Search for the cell housing the specified text and yield its (X, Y) center coordinate. 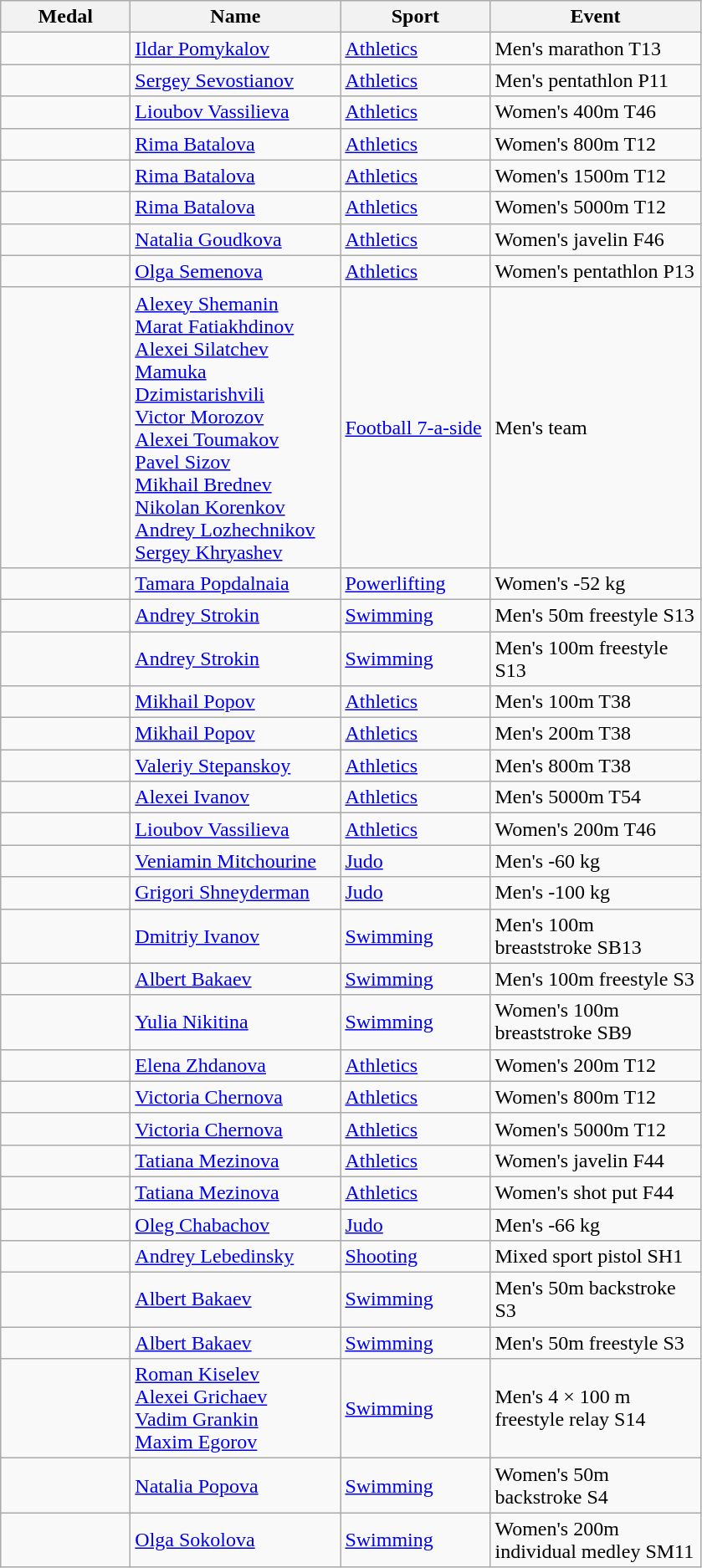
Women's 200m T12 (596, 1065)
Men's 100m freestyle S3 (596, 979)
Women's 400m T46 (596, 112)
Women's -52 kg (596, 583)
Men's 5000m T54 (596, 797)
Men's marathon T13 (596, 49)
Sport (415, 17)
Men's 200m T38 (596, 734)
Men's team (596, 427)
Natalia Goudkova (236, 239)
Roman Kiselev Alexei Grichaev Vadim Grankin Maxim Egorov (236, 1409)
Women's 200m individual medley SM11 (596, 1540)
Men's -66 kg (596, 1224)
Olga Sokolova (236, 1540)
Powerlifting (415, 583)
Tamara Popdalnaia (236, 583)
Valeriy Stepanskoy (236, 766)
Ildar Pomykalov (236, 49)
Men's 100m T38 (596, 702)
Grigori Shneyderman (236, 893)
Men's 50m freestyle S13 (596, 615)
Alexei Ivanov (236, 797)
Medal (65, 17)
Women's 200m T46 (596, 829)
Natalia Popova (236, 1486)
Women's javelin F44 (596, 1161)
Men's 100m breaststroke SB13 (596, 935)
Men's 4 × 100 m freestyle relay S14 (596, 1409)
Men's pentathlon P11 (596, 80)
Andrey Lebedinsky (236, 1257)
Oleg Chabachov (236, 1224)
Elena Zhdanova (236, 1065)
Sergey Sevostianov (236, 80)
Name (236, 17)
Men's 100m freestyle S13 (596, 658)
Women's javelin F46 (596, 239)
Women's 100m breaststroke SB9 (596, 1022)
Event (596, 17)
Men's 50m backstroke S3 (596, 1300)
Men's -100 kg (596, 893)
Women's 50m backstroke S4 (596, 1486)
Men's -60 kg (596, 861)
Men's 800m T38 (596, 766)
Women's 1500m T12 (596, 176)
Women's pentathlon P13 (596, 271)
Men's 50m freestyle S3 (596, 1343)
Football 7-a-side (415, 427)
Shooting (415, 1257)
Women's shot put F44 (596, 1192)
Mixed sport pistol SH1 (596, 1257)
Yulia Nikitina (236, 1022)
Veniamin Mitchourine (236, 861)
Olga Semenova (236, 271)
Dmitriy Ivanov (236, 935)
